From the cell containing the given text, extract its center point as [X, Y] coordinate. 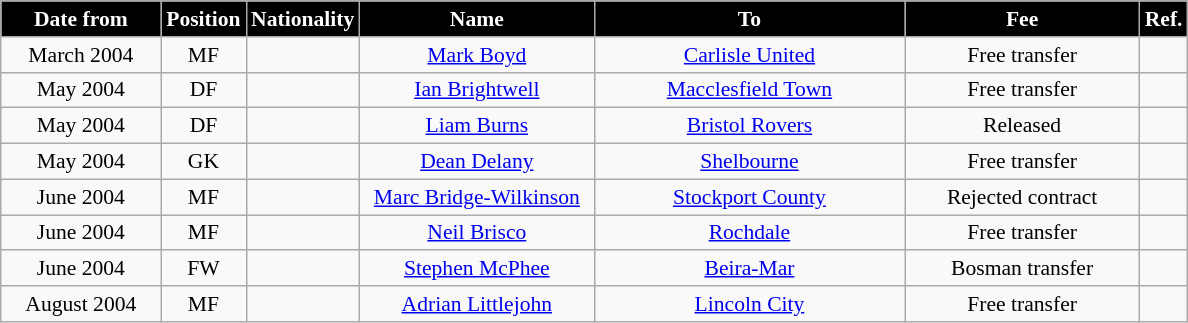
Rochdale [749, 233]
Beira-Mar [749, 269]
Carlisle United [749, 55]
Fee [1022, 19]
Bosman transfer [1022, 269]
Rejected contract [1022, 197]
Ref. [1164, 19]
Nationality [302, 19]
FW [204, 269]
Position [204, 19]
GK [204, 162]
Shelbourne [749, 162]
Date from [81, 19]
Lincoln City [749, 304]
Bristol Rovers [749, 126]
Ian Brightwell [476, 90]
Released [1022, 126]
Liam Burns [476, 126]
To [749, 19]
Neil Brisco [476, 233]
Stockport County [749, 197]
Stephen McPhee [476, 269]
Name [476, 19]
Macclesfield Town [749, 90]
Dean Delany [476, 162]
August 2004 [81, 304]
March 2004 [81, 55]
Marc Bridge-Wilkinson [476, 197]
Mark Boyd [476, 55]
Adrian Littlejohn [476, 304]
